Search for the cell housing the specified text and yield its [X, Y] center coordinate. 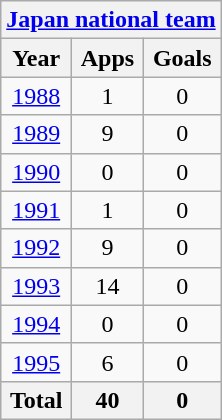
1995 [36, 362]
6 [108, 362]
14 [108, 286]
1994 [36, 324]
1991 [36, 210]
1990 [36, 172]
1992 [36, 248]
1988 [36, 96]
Goals [182, 58]
1993 [36, 286]
Japan national team [111, 20]
Total [36, 400]
40 [108, 400]
Year [36, 58]
1989 [36, 134]
Apps [108, 58]
